Return the [x, y] coordinate for the center point of the cell that contains the specified text.  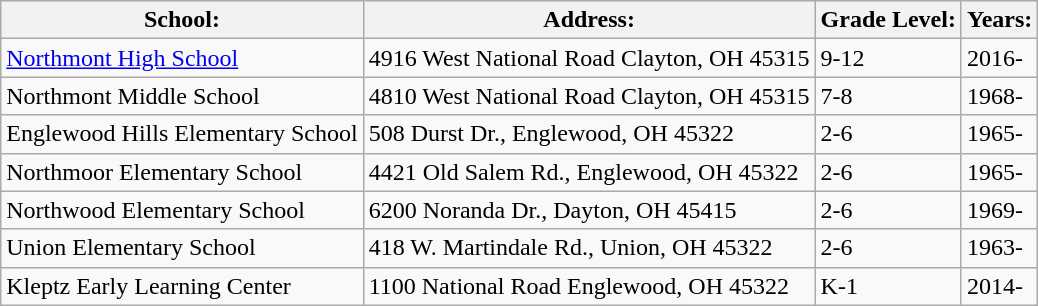
Years: [999, 20]
Northmoor Elementary School [182, 172]
Grade Level: [888, 20]
Northmont High School [182, 58]
1963- [999, 248]
508 Durst Dr., Englewood, OH 45322 [589, 134]
7-8 [888, 96]
4421 Old Salem Rd., Englewood, OH 45322 [589, 172]
Union Elementary School [182, 248]
Northmont Middle School [182, 96]
School: [182, 20]
Kleptz Early Learning Center [182, 286]
1100 National Road Englewood, OH 45322 [589, 286]
418 W. Martindale Rd., Union, OH 45322 [589, 248]
2014- [999, 286]
1969- [999, 210]
1968- [999, 96]
Address: [589, 20]
K-1 [888, 286]
9-12 [888, 58]
Northwood Elementary School [182, 210]
4810 West National Road Clayton, OH 45315 [589, 96]
6200 Noranda Dr., Dayton, OH 45415 [589, 210]
4916 West National Road Clayton, OH 45315 [589, 58]
Englewood Hills Elementary School [182, 134]
2016- [999, 58]
